Output the (x, y) coordinate of the center of the cell containing the given text.  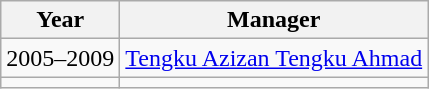
Manager (274, 20)
Year (60, 20)
2005–2009 (60, 58)
Tengku Azizan Tengku Ahmad (274, 58)
